Search for the cell housing the specified text and yield its (x, y) center coordinate. 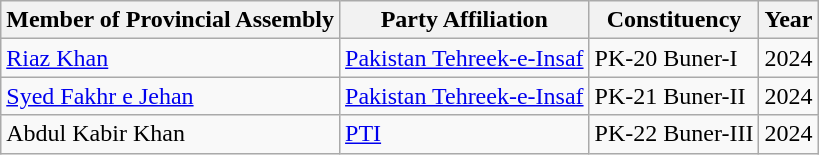
Constituency (674, 20)
Abdul Kabir Khan (170, 134)
Year (788, 20)
PK-22 Buner-III (674, 134)
PK-20 Buner-I (674, 58)
PTI (465, 134)
Member of Provincial Assembly (170, 20)
PK-21 Buner-II (674, 96)
Syed Fakhr e Jehan (170, 96)
Riaz Khan (170, 58)
Party Affiliation (465, 20)
